Return (x, y) of the center of cell containing provided text 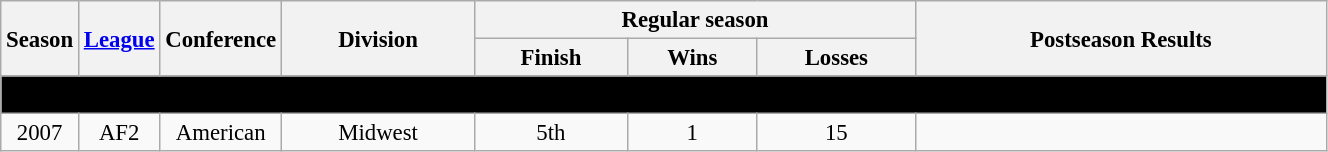
Losses (836, 58)
Division (378, 38)
Conference (221, 38)
League (118, 38)
American (221, 133)
Season (40, 38)
5th (552, 133)
Wins (692, 58)
Midwest (378, 133)
Cincinnati Jungle Kats (664, 95)
Finish (552, 58)
2007 (40, 133)
AF2 (118, 133)
15 (836, 133)
Regular season (696, 20)
1 (692, 133)
Postseason Results (1120, 38)
